Output the (x, y) coordinate of the center of the cell containing the given text.  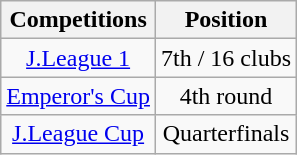
4th round (226, 96)
J.League 1 (78, 58)
7th / 16 clubs (226, 58)
J.League Cup (78, 134)
Position (226, 20)
Competitions (78, 20)
Quarterfinals (226, 134)
Emperor's Cup (78, 96)
